Capture the cell that displays the provided text and extract its [X, Y] central coordinate. 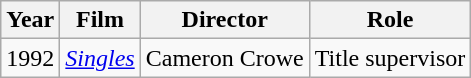
Director [224, 20]
Title supervisor [390, 58]
Year [30, 20]
Film [100, 20]
Cameron Crowe [224, 58]
1992 [30, 58]
Singles [100, 58]
Role [390, 20]
